Determine the [x, y] coordinate at the center of the cell enclosing the given text.  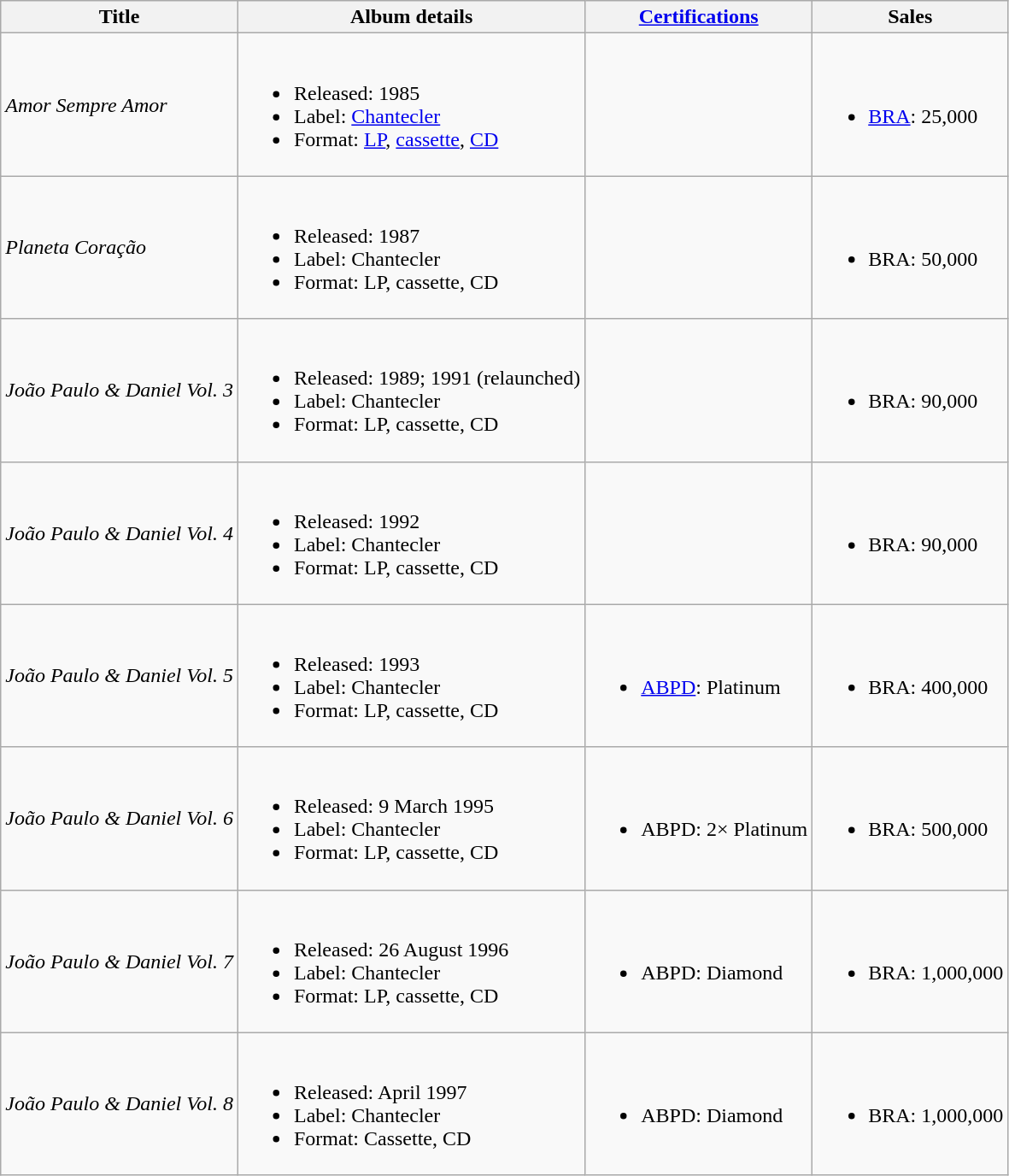
Released: 1987Label: ChanteclerFormat: LP, cassette, CD [411, 248]
João Paulo & Daniel Vol. 5 [120, 675]
João Paulo & Daniel Vol. 6 [120, 819]
Released: 26 August 1996Label: ChanteclerFormat: LP, cassette, CD [411, 961]
Planeta Coração [120, 248]
João Paulo & Daniel Vol. 7 [120, 961]
ABPD: 2× Platinum [699, 819]
BRA: 50,000 [911, 248]
ABPD: Platinum [699, 675]
João Paulo & Daniel Vol. 3 [120, 390]
Amor Sempre Amor [120, 104]
Released: April 1997Label: ChanteclerFormat: Cassette, CD [411, 1104]
Released: 1989; 1991 (relaunched)Label: ChanteclerFormat: LP, cassette, CD [411, 390]
Title [120, 17]
BRA: 400,000 [911, 675]
BRA: 25,000 [911, 104]
João Paulo & Daniel Vol. 8 [120, 1104]
João Paulo & Daniel Vol. 4 [120, 533]
Released: 1992Label: ChanteclerFormat: LP, cassette, CD [411, 533]
Album details [411, 17]
Released: 9 March 1995Label: ChanteclerFormat: LP, cassette, CD [411, 819]
Released: 1985Label: ChanteclerFormat: LP, cassette, CD [411, 104]
BRA: 500,000 [911, 819]
Certifications [699, 17]
Released: 1993Label: ChanteclerFormat: LP, cassette, CD [411, 675]
Sales [911, 17]
